Provide the (X, Y) coordinate of the cell's center where the given text is located.  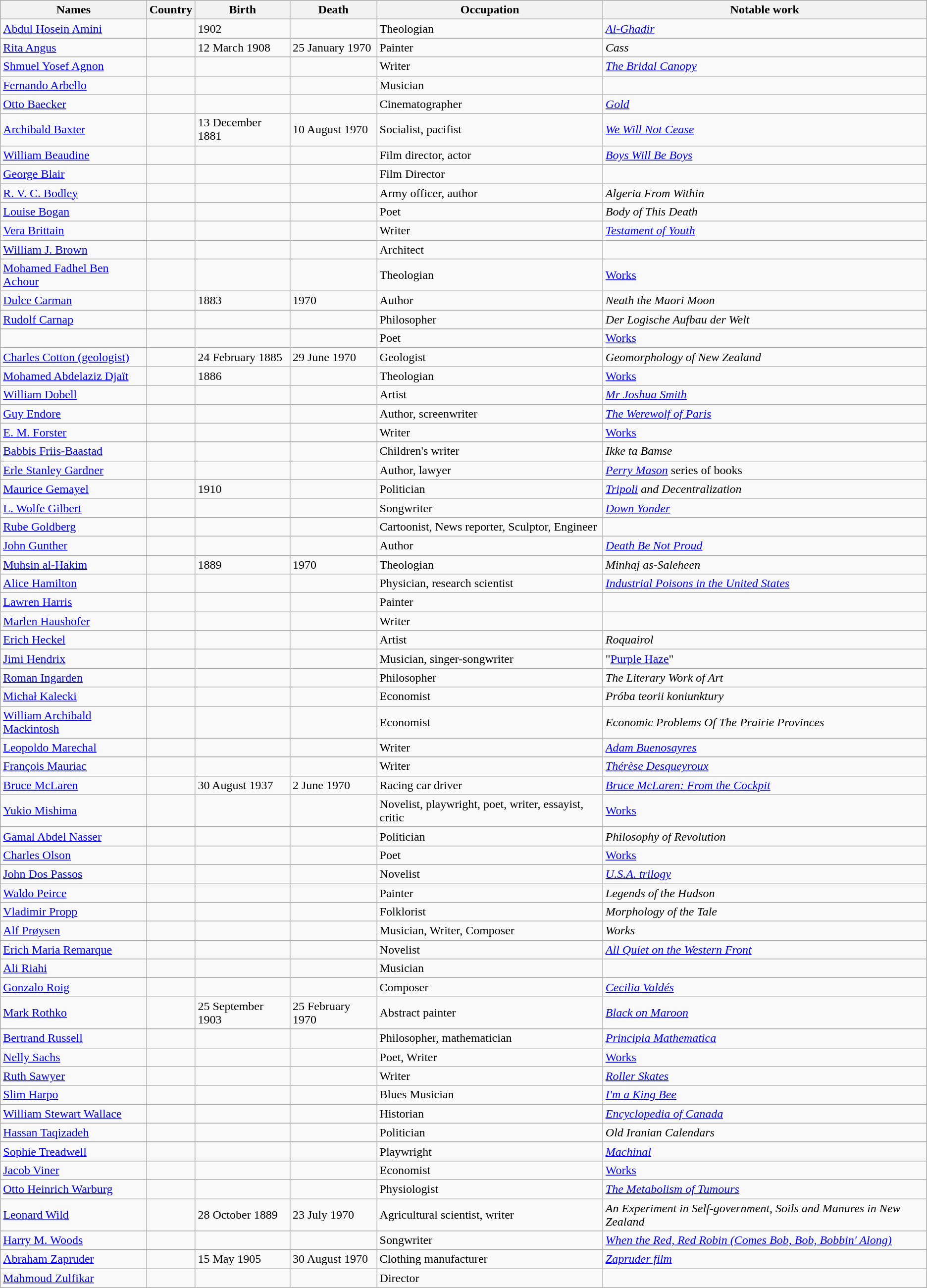
Industrial Poisons in the United States (765, 584)
Musician, Writer, Composer (490, 931)
Morphology of the Tale (765, 912)
25 September 1903 (243, 1013)
Historian (490, 1114)
Minhaj as-Saleheen (765, 564)
Notable work (765, 10)
Harry M. Woods (73, 1240)
1902 (243, 29)
Testament of Youth (765, 230)
2 June 1970 (333, 785)
William Beaudine (73, 155)
Blues Musician (490, 1095)
Agricultural scientist, writer (490, 1215)
Machinal (765, 1151)
Musician, singer-songwriter (490, 659)
Names (73, 10)
When the Red, Red Robin (Comes Bob, Bob, Bobbin' Along) (765, 1240)
Clothing manufacturer (490, 1259)
Abdul Hosein Amini (73, 29)
Waldo Peirce (73, 893)
Novelist, playwright, poet, writer, essayist, critic (490, 810)
Lawren Harris (73, 602)
Film Director (490, 174)
Jimi Hendrix (73, 659)
Physiologist (490, 1189)
Death (333, 10)
Cecilia Valdés (765, 987)
Mahmoud Zulfikar (73, 1278)
Yukio Mishima (73, 810)
Mohamed Abdelaziz Djaït (73, 376)
Gamal Abdel Nasser (73, 836)
Ali Riahi (73, 968)
15 May 1905 (243, 1259)
Zapruder film (765, 1259)
Director (490, 1278)
Physician, research scientist (490, 584)
Neath the Maori Moon (765, 301)
Babbis Friis-Baastad (73, 451)
Abstract painter (490, 1013)
Socialist, pacifist (490, 130)
Adam Buenosayres (765, 748)
Vera Brittain (73, 230)
Mohamed Fadhel Ben Achour (73, 275)
Shmuel Yosef Agnon (73, 66)
L. Wolfe Gilbert (73, 508)
Old Iranian Calendars (765, 1132)
Charles Olson (73, 855)
I'm a King Bee (765, 1095)
Próba teorii koniunktury (765, 697)
Archibald Baxter (73, 130)
Tripoli and Decentralization (765, 489)
25 February 1970 (333, 1013)
Otto Heinrich Warburg (73, 1189)
Alf Prøysen (73, 931)
Bertrand Russell (73, 1038)
Ikke ta Bamse (765, 451)
The Bridal Canopy (765, 66)
Roman Ingarden (73, 678)
Roller Skates (765, 1076)
Mr Joshua Smith (765, 395)
Poet, Writer (490, 1057)
The Metabolism of Tumours (765, 1189)
Cartoonist, News reporter, Sculptor, Engineer (490, 527)
Sophie Treadwell (73, 1151)
12 March 1908 (243, 48)
Fernando Arbello (73, 85)
Bruce McLaren: From the Cockpit (765, 785)
William J. Brown (73, 249)
Alice Hamilton (73, 584)
Birth (243, 10)
William Dobell (73, 395)
Children's writer (490, 451)
Principia Mathematica (765, 1038)
Bruce McLaren (73, 785)
Erich Maria Remarque (73, 950)
13 December 1881 (243, 130)
John Dos Passos (73, 874)
George Blair (73, 174)
William Stewart Wallace (73, 1114)
Boys Will Be Boys (765, 155)
Charles Cotton (geologist) (73, 357)
Cass (765, 48)
Occupation (490, 10)
Rudolf Carnap (73, 320)
Geomorphology of New Zealand (765, 357)
Cinematographer (490, 104)
Leopoldo Marechal (73, 748)
The Literary Work of Art (765, 678)
1910 (243, 489)
Architect (490, 249)
We Will Not Cease (765, 130)
Down Yonder (765, 508)
Leonard Wild (73, 1215)
"Purple Haze" (765, 659)
Guy Endore (73, 414)
Muhsin al-Hakim (73, 564)
Jacob Viner (73, 1170)
25 January 1970 (333, 48)
Hassan Taqizadeh (73, 1132)
Philosopher, mathematician (490, 1038)
Author, lawyer (490, 470)
29 June 1970 (333, 357)
Army officer, author (490, 193)
Gold (765, 104)
Dulce Carman (73, 301)
Abraham Zapruder (73, 1259)
John Gunther (73, 545)
Algeria From Within (765, 193)
Black on Maroon (765, 1013)
24 February 1885 (243, 357)
Gonzalo Roig (73, 987)
Slim Harpo (73, 1095)
William Archibald Mackintosh (73, 722)
R. V. C. Bodley (73, 193)
Rita Angus (73, 48)
Erle Stanley Gardner (73, 470)
30 August 1970 (333, 1259)
Playwright (490, 1151)
Economic Problems Of The Prairie Provinces (765, 722)
Perry Mason series of books (765, 470)
Otto Baecker (73, 104)
Legends of the Hudson (765, 893)
Michał Kalecki (73, 697)
1886 (243, 376)
François Mauriac (73, 766)
Rube Goldberg (73, 527)
Thérèse Desqueyroux (765, 766)
Der Logische Aufbau der Welt (765, 320)
Nelly Sachs (73, 1057)
Author, screenwriter (490, 414)
30 August 1937 (243, 785)
Erich Heckel (73, 640)
Vladimir Propp (73, 912)
The Werewolf of Paris (765, 414)
Louise Bogan (73, 212)
Al-Ghadir (765, 29)
Ruth Sawyer (73, 1076)
Film director, actor (490, 155)
An Experiment in Self-government, Soils and Manures in New Zealand (765, 1215)
Folklorist (490, 912)
Death Be Not Proud (765, 545)
1889 (243, 564)
Mark Rothko (73, 1013)
Country (171, 10)
28 October 1889 (243, 1215)
Geologist (490, 357)
Marlen Haushofer (73, 621)
23 July 1970 (333, 1215)
U.S.A. trilogy (765, 874)
Roquairol (765, 640)
1883 (243, 301)
Philosophy of Revolution (765, 836)
Racing car driver (490, 785)
Body of This Death (765, 212)
E. M. Forster (73, 432)
All Quiet on the Western Front (765, 950)
Composer (490, 987)
10 August 1970 (333, 130)
Encyclopedia of Canada (765, 1114)
Maurice Gemayel (73, 489)
